Pinpoint the cell where the given text exists, returning its [X, Y] midpoint coordinate. 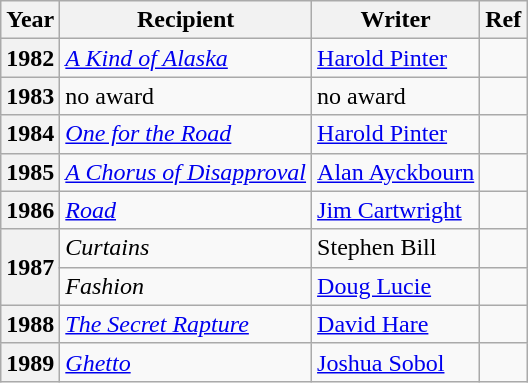
1982 [30, 58]
1988 [30, 324]
Ghetto [186, 362]
Alan Ayckbourn [396, 172]
1984 [30, 134]
1987 [30, 267]
David Hare [396, 324]
A Kind of Alaska [186, 58]
Writer [396, 20]
Stephen Bill [396, 248]
1983 [30, 96]
1989 [30, 362]
Road [186, 210]
One for the Road [186, 134]
Ref [504, 20]
Year [30, 20]
Doug Lucie [396, 286]
Jim Cartwright [396, 210]
Fashion [186, 286]
Curtains [186, 248]
The Secret Rapture [186, 324]
1985 [30, 172]
A Chorus of Disapproval [186, 172]
Recipient [186, 20]
Joshua Sobol [396, 362]
1986 [30, 210]
